For the text-containing cell, return its midpoint in (X, Y) coordinate format. 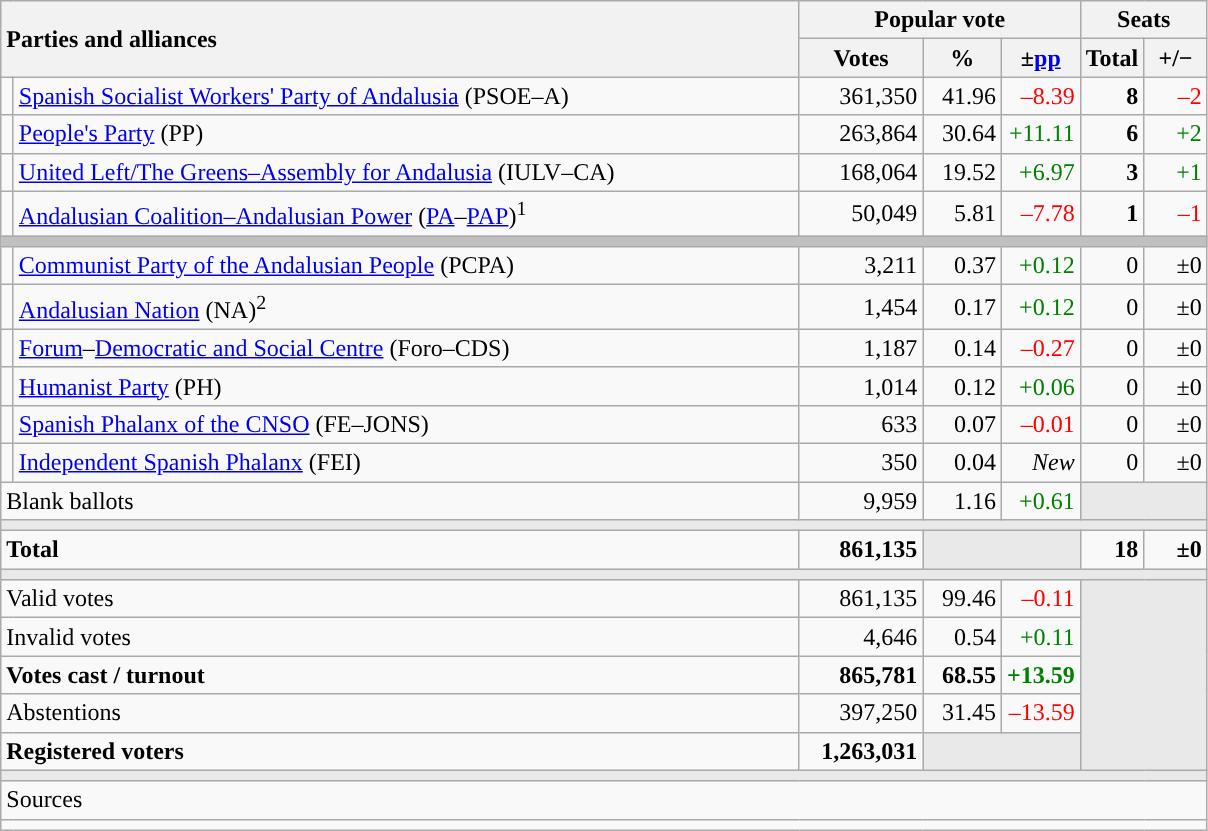
–2 (1176, 96)
–0.27 (1040, 348)
361,350 (861, 96)
+13.59 (1040, 675)
New (1040, 462)
168,064 (861, 172)
0.17 (962, 308)
–13.59 (1040, 713)
30.64 (962, 134)
Sources (604, 800)
865,781 (861, 675)
+2 (1176, 134)
3 (1112, 172)
Andalusian Coalition–Andalusian Power (PA–PAP)1 (406, 214)
Humanist Party (PH) (406, 386)
18 (1112, 550)
United Left/The Greens–Assembly for Andalusia (IULV–CA) (406, 172)
–1 (1176, 214)
Spanish Socialist Workers' Party of Andalusia (PSOE–A) (406, 96)
+0.11 (1040, 637)
±pp (1040, 58)
–7.78 (1040, 214)
1 (1112, 214)
Blank ballots (400, 501)
Abstentions (400, 713)
Spanish Phalanx of the CNSO (FE–JONS) (406, 424)
+6.97 (1040, 172)
0.12 (962, 386)
6 (1112, 134)
Seats (1144, 20)
Invalid votes (400, 637)
99.46 (962, 599)
350 (861, 462)
3,211 (861, 266)
9,959 (861, 501)
–0.11 (1040, 599)
+0.61 (1040, 501)
1,187 (861, 348)
8 (1112, 96)
1.16 (962, 501)
Forum–Democratic and Social Centre (Foro–CDS) (406, 348)
0.54 (962, 637)
1,454 (861, 308)
41.96 (962, 96)
1,014 (861, 386)
19.52 (962, 172)
31.45 (962, 713)
4,646 (861, 637)
Votes cast / turnout (400, 675)
Communist Party of the Andalusian People (PCPA) (406, 266)
Parties and alliances (400, 39)
Andalusian Nation (NA)2 (406, 308)
Votes (861, 58)
0.14 (962, 348)
+1 (1176, 172)
5.81 (962, 214)
+11.11 (1040, 134)
68.55 (962, 675)
0.37 (962, 266)
Popular vote (940, 20)
633 (861, 424)
50,049 (861, 214)
+/− (1176, 58)
263,864 (861, 134)
Valid votes (400, 599)
Independent Spanish Phalanx (FEI) (406, 462)
% (962, 58)
397,250 (861, 713)
0.07 (962, 424)
Registered voters (400, 751)
People's Party (PP) (406, 134)
+0.06 (1040, 386)
1,263,031 (861, 751)
–0.01 (1040, 424)
–8.39 (1040, 96)
0.04 (962, 462)
